Scan for the cell matching the given text and deliver its [X, Y] coordinate at center. 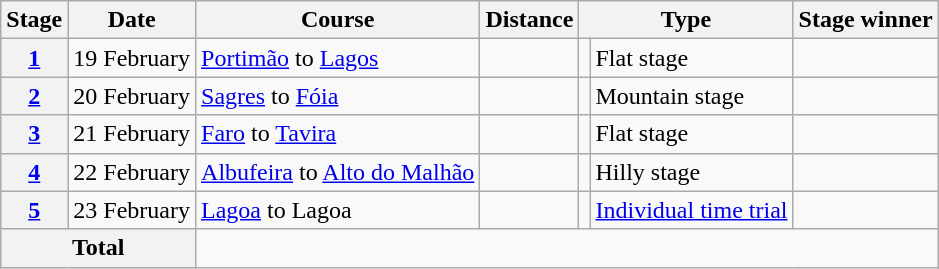
Faro to Tavira [338, 134]
Stage winner [866, 20]
5 [34, 210]
Hilly stage [692, 172]
Portimão to Lagos [338, 58]
21 February [132, 134]
Distance [530, 20]
20 February [132, 96]
Individual time trial [692, 210]
Mountain stage [692, 96]
Sagres to Fóia [338, 96]
4 [34, 172]
Total [98, 248]
Course [338, 20]
3 [34, 134]
Lagoa to Lagoa [338, 210]
Date [132, 20]
Type [686, 20]
1 [34, 58]
2 [34, 96]
Stage [34, 20]
22 February [132, 172]
Albufeira to Alto do Malhão [338, 172]
19 February [132, 58]
23 February [132, 210]
